Capture the cell that displays the provided text and extract its [x, y] central coordinate. 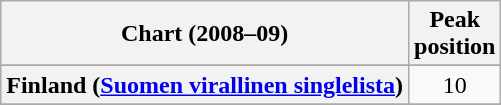
10 [455, 85]
Peakposition [455, 34]
Chart (2008–09) [205, 34]
Finland (Suomen virallinen singlelista) [205, 85]
